Output the (x, y) coordinate of the center of the cell containing the given text.  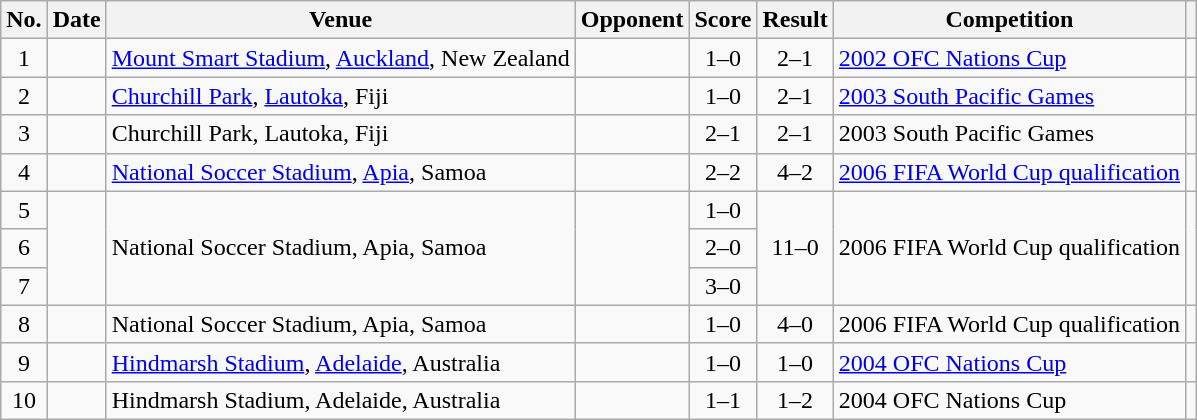
2–0 (723, 248)
Date (76, 20)
Result (795, 20)
10 (24, 400)
4 (24, 172)
5 (24, 210)
6 (24, 248)
1–1 (723, 400)
8 (24, 324)
2002 OFC Nations Cup (1009, 58)
1 (24, 58)
3–0 (723, 286)
Score (723, 20)
Competition (1009, 20)
4–2 (795, 172)
7 (24, 286)
1–2 (795, 400)
3 (24, 134)
Opponent (632, 20)
Venue (340, 20)
Mount Smart Stadium, Auckland, New Zealand (340, 58)
11–0 (795, 248)
9 (24, 362)
No. (24, 20)
2 (24, 96)
2–2 (723, 172)
4–0 (795, 324)
